Identify which cell holds the provided text, then report its [x, y] central coordinate. 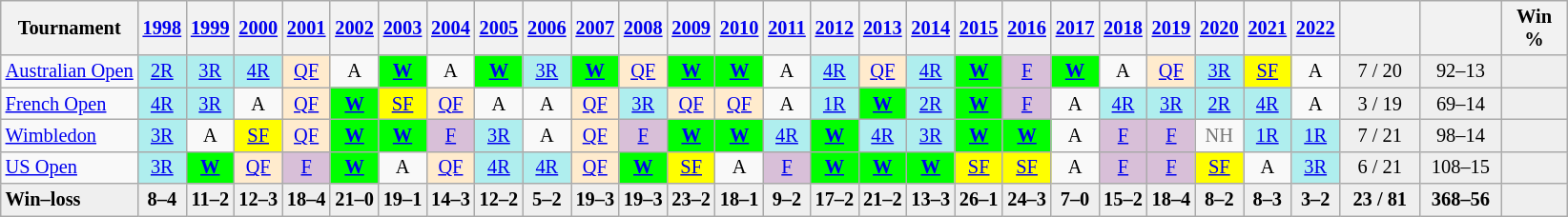
3–2 [1315, 200]
8–3 [1268, 200]
13–3 [930, 200]
1999 [210, 28]
2008 [643, 28]
23 / 81 [1379, 200]
2007 [595, 28]
2000 [258, 28]
Win–loss [70, 200]
6 / 21 [1379, 168]
92–13 [1461, 71]
1998 [162, 28]
2009 [691, 28]
2018 [1123, 28]
2019 [1171, 28]
2021 [1268, 28]
Win % [1535, 28]
7 / 21 [1379, 135]
21–0 [354, 200]
368–56 [1461, 200]
2022 [1315, 28]
12–2 [499, 200]
98–14 [1461, 135]
7 / 20 [1379, 71]
2005 [499, 28]
11–2 [210, 200]
17–2 [835, 200]
3 / 19 [1379, 104]
2015 [979, 28]
12–3 [258, 200]
2014 [930, 28]
Australian Open [70, 71]
2002 [354, 28]
26–1 [979, 200]
2001 [306, 28]
9–2 [786, 200]
2012 [835, 28]
NH [1219, 135]
2010 [739, 28]
2006 [547, 28]
8–4 [162, 200]
21–2 [882, 200]
23–2 [691, 200]
15–2 [1123, 200]
Tournament [70, 28]
19–1 [402, 200]
8–2 [1219, 200]
2016 [1026, 28]
Wimbledon [70, 135]
5–2 [547, 200]
French Open [70, 104]
24–3 [1026, 200]
US Open [70, 168]
2011 [786, 28]
14–3 [450, 200]
108–15 [1461, 168]
7–0 [1075, 200]
2004 [450, 28]
2020 [1219, 28]
18–1 [739, 200]
2017 [1075, 28]
2003 [402, 28]
69–14 [1461, 104]
2013 [882, 28]
